Determine the (x, y) coordinate at the center of the cell enclosing the given text.  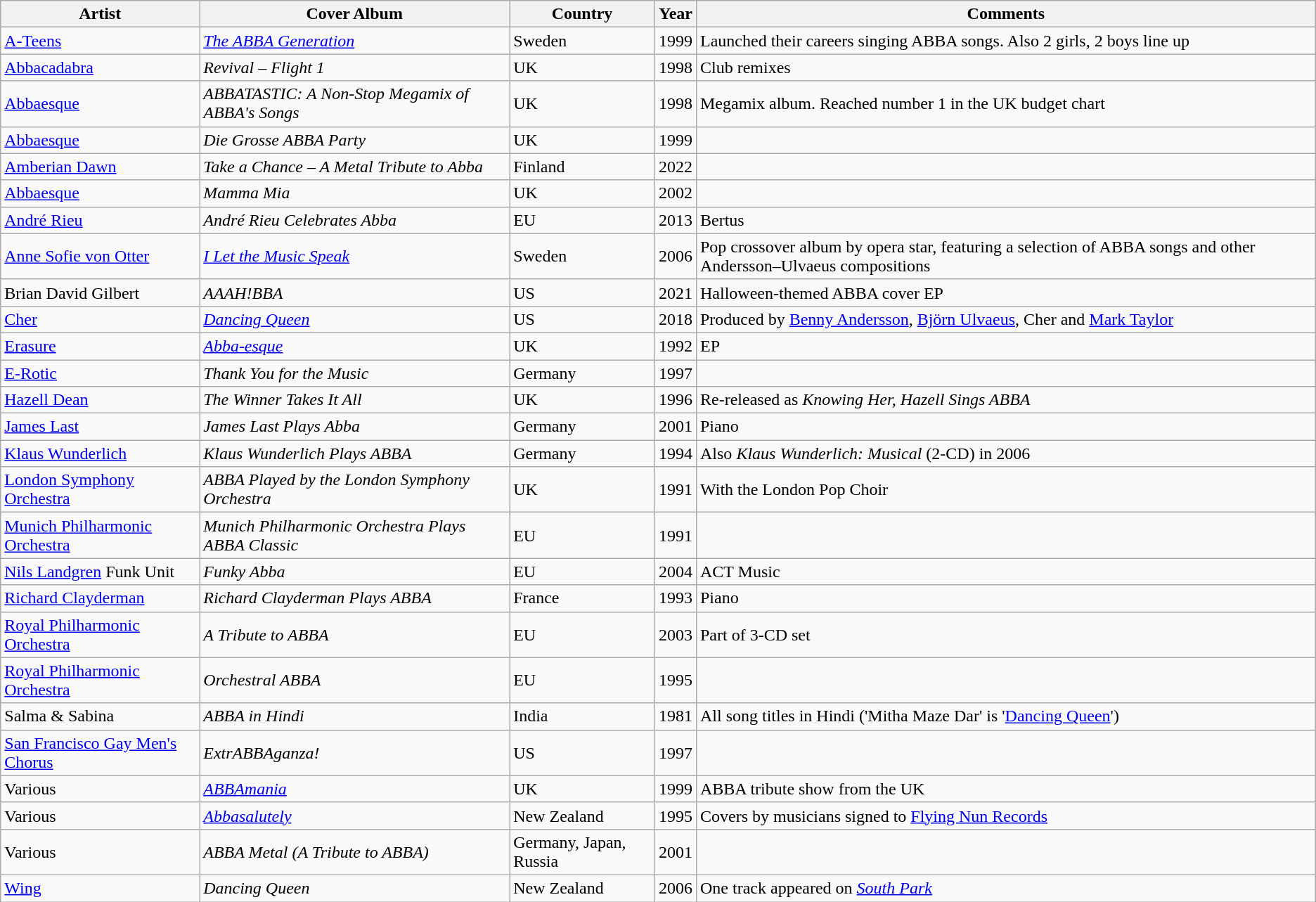
EP (1005, 346)
2004 (675, 572)
Halloween-themed ABBA cover EP (1005, 292)
Brian David Gilbert (100, 292)
1992 (675, 346)
ExtrABBAganza! (354, 752)
Launched their careers singing ABBA songs. Also 2 girls, 2 boys line up (1005, 41)
E-Rotic (100, 373)
Covers by musicians signed to Flying Nun Records (1005, 816)
1996 (675, 400)
AAAH!BBA (354, 292)
ABBATASTIC: A Non-Stop Megamix of ABBA's Songs (354, 104)
India (582, 716)
Abbasalutely (354, 816)
Erasure (100, 346)
Salma & Sabina (100, 716)
2002 (675, 193)
ACT Music (1005, 572)
Richard Clayderman Plays ABBA (354, 598)
James Last Plays Abba (354, 427)
Cover Album (354, 14)
Part of 3-CD set (1005, 634)
Amberian Dawn (100, 167)
ABBA tribute show from the UK (1005, 789)
Germany, Japan, Russia (582, 852)
Pop crossover album by opera star, featuring a selection of ABBA songs and other Andersson–Ulvaeus compositions (1005, 256)
2022 (675, 167)
2013 (675, 220)
ABBA in Hindi (354, 716)
ABBA Metal (A Tribute to ABBA) (354, 852)
Orchestral ABBA (354, 681)
Also Klaus Wunderlich: Musical (2-CD) in 2006 (1005, 453)
Bertus (1005, 220)
The Winner Takes It All (354, 400)
ABBA Played by the London Symphony Orchestra (354, 489)
London Symphony Orchestra (100, 489)
The ABBA Generation (354, 41)
Hazell Dean (100, 400)
Country (582, 14)
Revival – Flight 1 (354, 67)
France (582, 598)
Cher (100, 319)
One track appeared on South Park (1005, 888)
Richard Clayderman (100, 598)
All song titles in Hindi ('Mitha Maze Dar' is 'Dancing Queen') (1005, 716)
Thank You for the Music (354, 373)
Comments (1005, 14)
Megamix album. Reached number 1 in the UK budget chart (1005, 104)
Die Grosse ABBA Party (354, 140)
Finland (582, 167)
Klaus Wunderlich Plays ABBA (354, 453)
Anne Sofie von Otter (100, 256)
A-Teens (100, 41)
Year (675, 14)
2018 (675, 319)
Klaus Wunderlich (100, 453)
1981 (675, 716)
Nils Landgren Funk Unit (100, 572)
Munich Philharmonic Orchestra (100, 536)
Funky Abba (354, 572)
1993 (675, 598)
1994 (675, 453)
With the London Pop Choir (1005, 489)
Abba-esque (354, 346)
Take a Chance – A Metal Tribute to Abba (354, 167)
Munich Philharmonic Orchestra Plays ABBA Classic (354, 536)
2003 (675, 634)
2021 (675, 292)
Mamma Mia (354, 193)
André Rieu (100, 220)
André Rieu Celebrates Abba (354, 220)
Produced by Benny Andersson, Björn Ulvaeus, Cher and Mark Taylor (1005, 319)
Artist (100, 14)
Re-released as Knowing Her, Hazell Sings ABBA (1005, 400)
James Last (100, 427)
ABBAmania (354, 789)
A Tribute to ABBA (354, 634)
Wing (100, 888)
Club remixes (1005, 67)
I Let the Music Speak (354, 256)
San Francisco Gay Men's Chorus (100, 752)
Abbacadabra (100, 67)
